Locate the cell with the specified text and output its (X, Y) center coordinate. 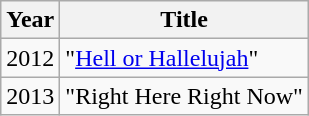
Title (184, 20)
"Hell or Hallelujah" (184, 58)
2012 (30, 58)
"Right Here Right Now" (184, 96)
2013 (30, 96)
Year (30, 20)
